Find where the given text appears and provide that cell's center as [X, Y] coordinate. 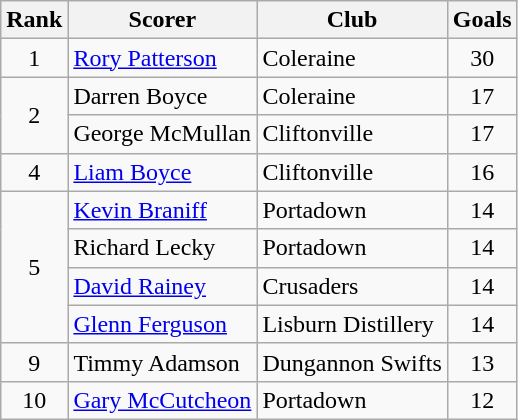
Gary McCutcheon [162, 400]
Lisburn Distillery [352, 324]
Rory Patterson [162, 58]
Timmy Adamson [162, 362]
12 [482, 400]
Liam Boyce [162, 172]
13 [482, 362]
9 [34, 362]
Darren Boyce [162, 96]
4 [34, 172]
Richard Lecky [162, 248]
Glenn Ferguson [162, 324]
David Rainey [162, 286]
Dungannon Swifts [352, 362]
Scorer [162, 20]
2 [34, 115]
5 [34, 267]
30 [482, 58]
10 [34, 400]
Club [352, 20]
Rank [34, 20]
1 [34, 58]
Crusaders [352, 286]
16 [482, 172]
Goals [482, 20]
George McMullan [162, 134]
Kevin Braniff [162, 210]
